Search for the cell housing the specified text and yield its [X, Y] center coordinate. 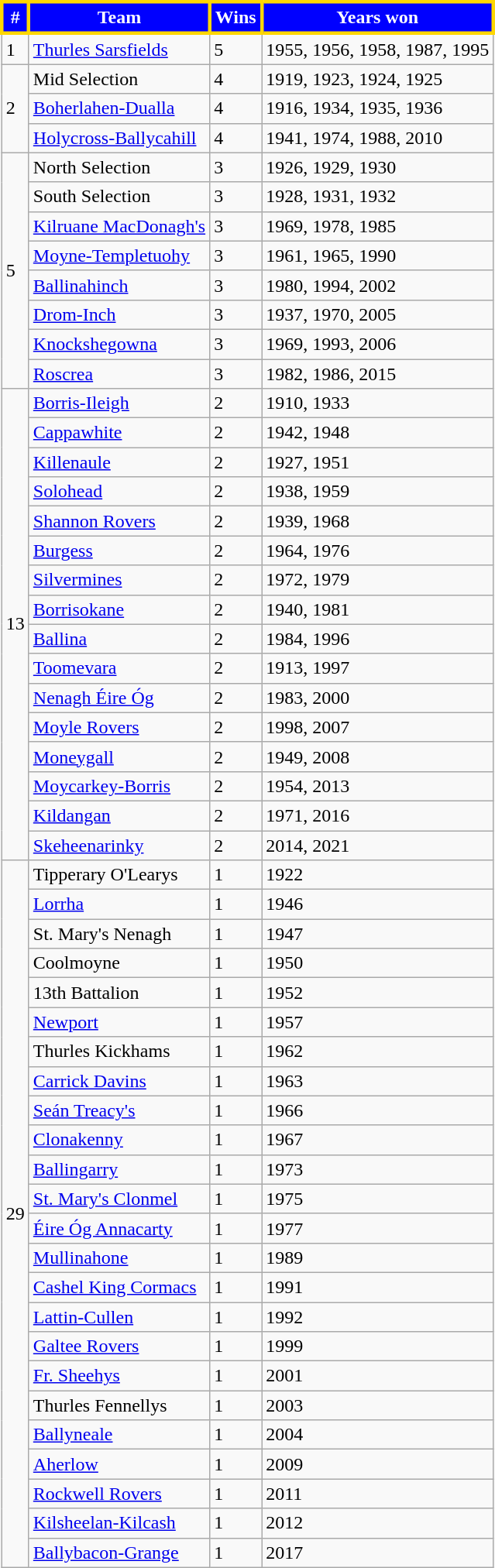
1937, 1970, 2005 [378, 314]
1949, 2008 [378, 757]
1992 [378, 1317]
Wins [235, 17]
Shannon Rovers [119, 521]
2004 [378, 1435]
Cashel King Cormacs [119, 1287]
1919, 1923, 1924, 1925 [378, 79]
1999 [378, 1347]
1998, 2007 [378, 727]
1928, 1931, 1932 [378, 197]
St. Mary's Clonmel [119, 1199]
1964, 1976 [378, 551]
1972, 1979 [378, 580]
1954, 2013 [378, 786]
Skeheenarinky [119, 845]
Moycarkey-Borris [119, 786]
2017 [378, 1553]
Thurles Fennellys [119, 1405]
1984, 1996 [378, 639]
Clonakenny [119, 1140]
Coolmoyne [119, 963]
# [15, 17]
Boherlahen-Dualla [119, 108]
Cappawhite [119, 433]
2003 [378, 1405]
1939, 1968 [378, 521]
1950 [378, 963]
1952 [378, 993]
2014, 2021 [378, 845]
Silvermines [119, 580]
Lorrha [119, 904]
1982, 1986, 2015 [378, 374]
1941, 1974, 1988, 2010 [378, 138]
Moyne-Templetuohy [119, 256]
1971, 2016 [378, 815]
South Selection [119, 197]
Éire Óg Annacarty [119, 1228]
Moneygall [119, 757]
13 [15, 624]
2012 [378, 1523]
Carrick Davins [119, 1081]
1963 [378, 1081]
Kildangan [119, 815]
Newport [119, 1022]
29 [15, 1214]
1975 [378, 1199]
Rockwell Rovers [119, 1494]
Team [119, 17]
Ballina [119, 639]
Nenagh Éire Óg [119, 698]
Thurles Kickhams [119, 1052]
1955, 1956, 1958, 1987, 1995 [378, 49]
1966 [378, 1110]
Ballinahinch [119, 285]
Drom-Inch [119, 314]
Ballingarry [119, 1169]
Galtee Rovers [119, 1347]
Years won [378, 17]
Kilruane MacDonagh's [119, 226]
1922 [378, 875]
Mullinahone [119, 1257]
Burgess [119, 551]
1977 [378, 1228]
Ballyneale [119, 1435]
Knockshegowna [119, 344]
Roscrea [119, 374]
1916, 1934, 1935, 1936 [378, 108]
1910, 1933 [378, 403]
1913, 1997 [378, 668]
1967 [378, 1140]
Tipperary O'Learys [119, 875]
Holycross-Ballycahill [119, 138]
1962 [378, 1052]
1957 [378, 1022]
1973 [378, 1169]
Toomevara [119, 668]
Solohead [119, 492]
13th Battalion [119, 993]
1969, 1993, 2006 [378, 344]
1926, 1929, 1930 [378, 167]
North Selection [119, 167]
1961, 1965, 1990 [378, 256]
2009 [378, 1464]
1947 [378, 934]
1927, 1951 [378, 462]
Thurles Sarsfields [119, 49]
Fr. Sheehys [119, 1376]
1940, 1981 [378, 609]
Mid Selection [119, 79]
1983, 2000 [378, 698]
2001 [378, 1376]
Ballybacon-Grange [119, 1553]
1969, 1978, 1985 [378, 226]
2011 [378, 1494]
Aherlow [119, 1464]
1942, 1948 [378, 433]
Kilsheelan-Kilcash [119, 1523]
1938, 1959 [378, 492]
Moyle Rovers [119, 727]
Borrisokane [119, 609]
1991 [378, 1287]
1946 [378, 904]
St. Mary's Nenagh [119, 934]
1980, 1994, 2002 [378, 285]
Borris-Ileigh [119, 403]
Killenaule [119, 462]
1989 [378, 1257]
Lattin-Cullen [119, 1317]
Seán Treacy's [119, 1110]
